Return [X, Y] of the center of cell containing provided text 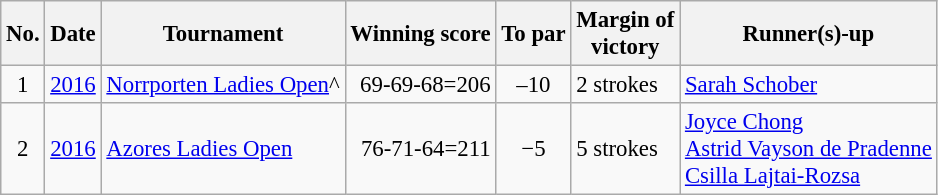
Norrporten Ladies Open^ [223, 85]
Azores Ladies Open [223, 149]
5 strokes [626, 149]
Sarah Schober [809, 85]
Date [73, 34]
69-69-68=206 [420, 85]
Margin ofvictory [626, 34]
1 [23, 85]
−5 [534, 149]
Runner(s)-up [809, 34]
Joyce Chong Astrid Vayson de Pradenne Csilla Lajtai-Rozsa [809, 149]
Tournament [223, 34]
No. [23, 34]
2 [23, 149]
Winning score [420, 34]
–10 [534, 85]
2 strokes [626, 85]
76-71-64=211 [420, 149]
To par [534, 34]
